For the text-containing cell, return its midpoint in [X, Y] coordinate format. 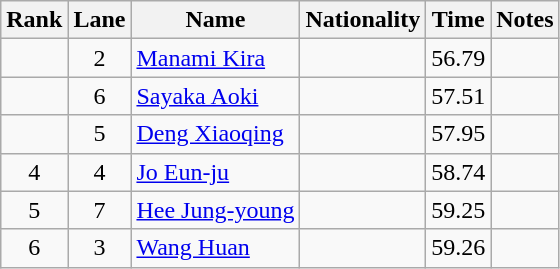
7 [100, 210]
57.95 [458, 134]
Hee Jung-young [216, 210]
Nationality [363, 20]
Time [458, 20]
3 [100, 248]
Rank [34, 20]
2 [100, 58]
Wang Huan [216, 248]
Lane [100, 20]
Deng Xiaoqing [216, 134]
Name [216, 20]
59.25 [458, 210]
56.79 [458, 58]
Jo Eun-ju [216, 172]
Manami Kira [216, 58]
Notes [525, 20]
59.26 [458, 248]
Sayaka Aoki [216, 96]
58.74 [458, 172]
57.51 [458, 96]
